Return the [X, Y] coordinate for the center point of the cell that contains the specified text.  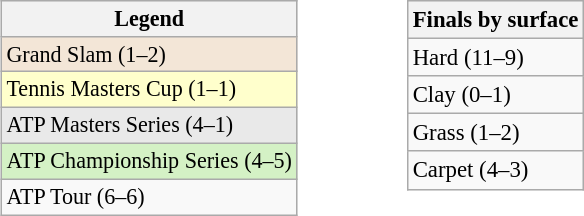
Hard (11–9) [495, 58]
ATP Tour (6–6) [149, 197]
Finals by surface [495, 20]
Clay (0–1) [495, 95]
Grand Slam (1–2) [149, 54]
Tennis Masters Cup (1–1) [149, 90]
Grass (1–2) [495, 133]
Carpet (4–3) [495, 170]
ATP Masters Series (4–1) [149, 126]
ATP Championship Series (4–5) [149, 162]
Legend [149, 18]
